Pinpoint the cell where the given text exists, returning its (x, y) midpoint coordinate. 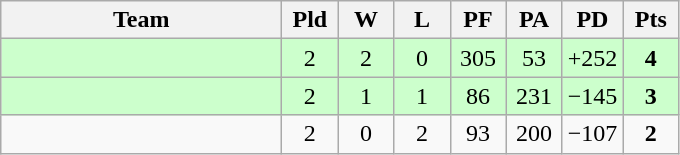
53 (534, 58)
93 (478, 134)
W (366, 20)
231 (534, 96)
305 (478, 58)
PD (592, 20)
Pld (310, 20)
−107 (592, 134)
200 (534, 134)
L (422, 20)
86 (478, 96)
PF (478, 20)
PA (534, 20)
+252 (592, 58)
Pts (651, 20)
3 (651, 96)
Team (142, 20)
4 (651, 58)
−145 (592, 96)
